Return (X, Y) of the center of cell containing provided text 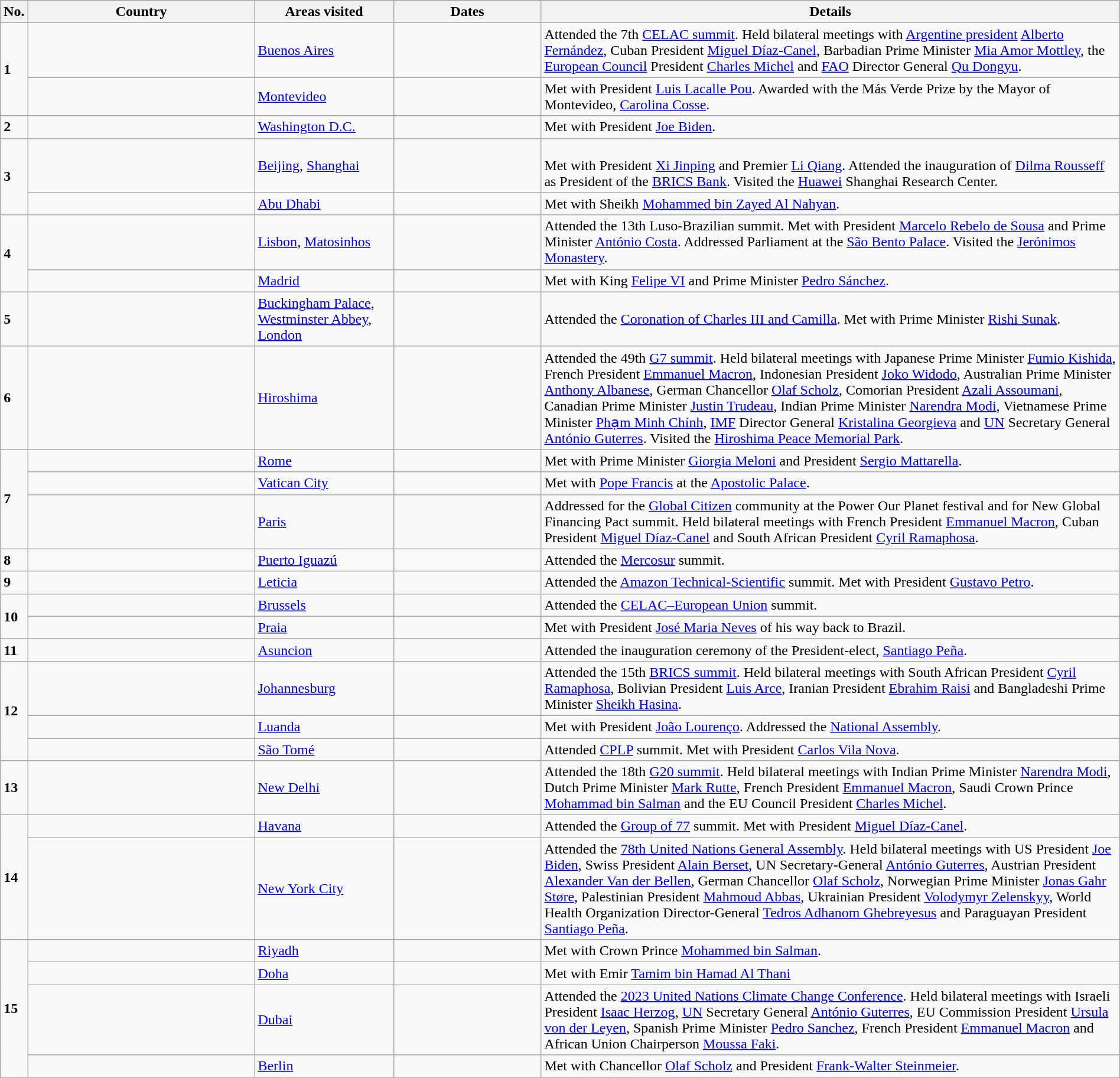
15 (14, 1009)
3 (14, 177)
Met with King Felipe VI and Prime Minister Pedro Sánchez. (831, 281)
Abu Dhabi (324, 204)
Montevideo (324, 97)
No. (14, 12)
Vatican City (324, 483)
7 (14, 499)
6 (14, 398)
Attended the Amazon Technical-Scientific summit. Met with President Gustavo Petro. (831, 582)
Met with Prime Minister Giorgia Meloni and President Sergio Mattarella. (831, 461)
Details (831, 12)
Doha (324, 973)
Country (141, 12)
Attended the Coronation of Charles III and Camilla. Met with Prime Minister Rishi Sunak. (831, 319)
Dates (467, 12)
Hiroshima (324, 398)
14 (14, 878)
4 (14, 253)
New York City (324, 888)
Luanda (324, 727)
Attended CPLP summit. Met with President Carlos Vila Nova. (831, 750)
Areas visited (324, 12)
Met with President João Lourenço. Addressed the National Assembly. (831, 727)
11 (14, 650)
New Delhi (324, 788)
Buenos Aires (324, 50)
Attended the Mercosur summit. (831, 560)
Berlin (324, 1066)
12 (14, 711)
Praia (324, 627)
Attended the inauguration ceremony of the President-elect, Santiago Peña. (831, 650)
Washington D.C. (324, 127)
Met with Pope Francis at the Apostolic Palace. (831, 483)
Lisbon, Matosinhos (324, 242)
Met with Chancellor Olaf Scholz and President Frank-Walter Steinmeier. (831, 1066)
Riyadh (324, 951)
Puerto Iguazú (324, 560)
Met with Emir Tamim bin Hamad Al Thani (831, 973)
Brussels (324, 605)
Met with President José Maria Neves of his way back to Brazil. (831, 627)
Havana (324, 826)
1 (14, 70)
Attended the Group of 77 summit. Met with President Miguel Díaz-Canel. (831, 826)
Attended the CELAC–European Union summit. (831, 605)
Buckingham Palace, Westminster Abbey, London (324, 319)
Asuncion (324, 650)
São Tomé (324, 750)
Rome (324, 461)
Leticia (324, 582)
Johannesburg (324, 688)
8 (14, 560)
2 (14, 127)
5 (14, 319)
9 (14, 582)
Met with President Joe Biden. (831, 127)
13 (14, 788)
Beijing, Shanghai (324, 165)
Met with Crown Prince Mohammed bin Salman. (831, 951)
Dubai (324, 1020)
Paris (324, 522)
Met with President Luis Lacalle Pou. Awarded with the Más Verde Prize by the Mayor of Montevideo, Carolina Cosse. (831, 97)
Madrid (324, 281)
10 (14, 616)
Met with Sheikh Mohammed bin Zayed Al Nahyan. (831, 204)
